From the cell containing the given text, extract its center point as [x, y] coordinate. 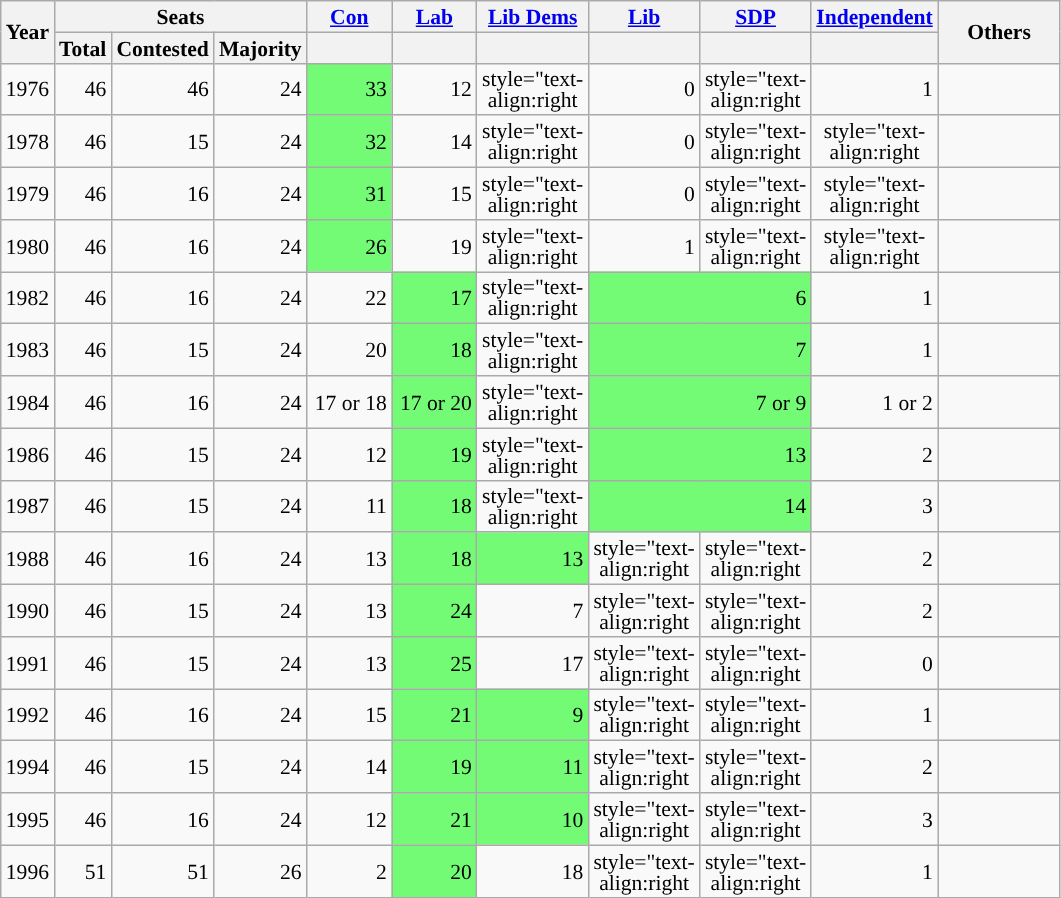
1984 [28, 402]
Lab [434, 16]
7 or 9 [700, 402]
1979 [28, 194]
25 [434, 663]
Total [82, 48]
1991 [28, 663]
1980 [28, 246]
Con [350, 16]
31 [350, 194]
Seats [180, 16]
1992 [28, 715]
Year [28, 32]
9 [532, 715]
1990 [28, 611]
32 [350, 142]
22 [350, 298]
1982 [28, 298]
Others [1000, 32]
1978 [28, 142]
SDP [756, 16]
1994 [28, 767]
Independent [874, 16]
1995 [28, 819]
Lib Dems [532, 16]
10 [532, 819]
6 [700, 298]
1983 [28, 350]
Lib [644, 16]
1996 [28, 871]
33 [350, 89]
Majority [260, 48]
1976 [28, 89]
1986 [28, 454]
1987 [28, 506]
17 or 20 [434, 402]
1 or 2 [874, 402]
1988 [28, 559]
17 or 18 [350, 402]
Contested [162, 48]
